Locate the cell with the specified text and output its [x, y] center coordinate. 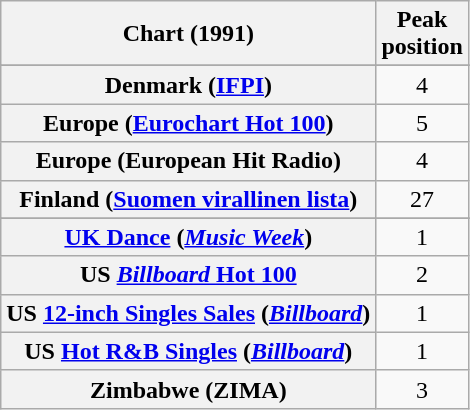
Zimbabwe (ZIMA) [188, 389]
2 [422, 275]
3 [422, 389]
Denmark (IFPI) [188, 85]
US 12-inch Singles Sales (Billboard) [188, 313]
Finland (Suomen virallinen lista) [188, 199]
Peakposition [422, 34]
5 [422, 123]
Europe (European Hit Radio) [188, 161]
27 [422, 199]
UK Dance (Music Week) [188, 237]
US Hot R&B Singles (Billboard) [188, 351]
Europe (Eurochart Hot 100) [188, 123]
US Billboard Hot 100 [188, 275]
Chart (1991) [188, 34]
